Scan for the cell matching the given text and deliver its [X, Y] coordinate at center. 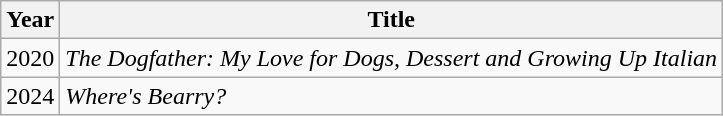
Title [392, 20]
Where's Bearry? [392, 96]
2020 [30, 58]
2024 [30, 96]
The Dogfather: My Love for Dogs, Dessert and Growing Up Italian [392, 58]
Year [30, 20]
